Return the [x, y] coordinate for the center point of the cell that contains the specified text.  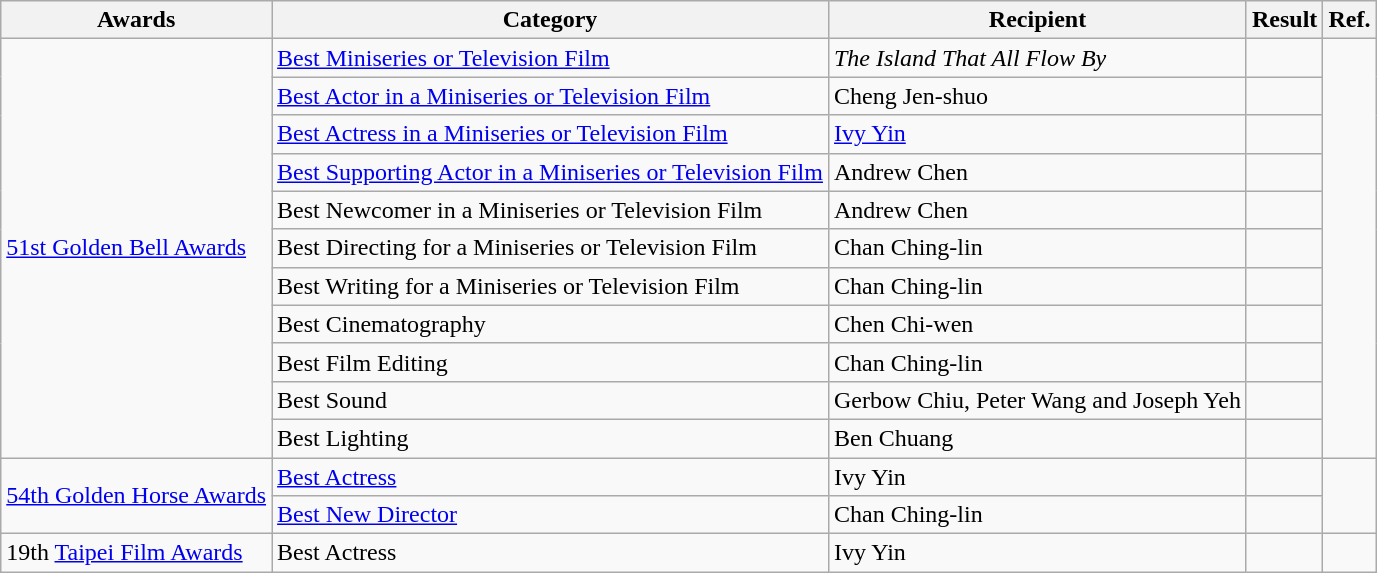
51st Golden Bell Awards [136, 248]
Best Writing for a Miniseries or Television Film [550, 286]
Chen Chi-wen [1037, 324]
Gerbow Chiu, Peter Wang and Joseph Yeh [1037, 400]
Best Newcomer in a Miniseries or Television Film [550, 210]
Best Actor in a Miniseries or Television Film [550, 96]
Best Miniseries or Television Film [550, 58]
Best Directing for a Miniseries or Television Film [550, 248]
Cheng Jen-shuo [1037, 96]
Best Lighting [550, 438]
The Island That All Flow By [1037, 58]
Ben Chuang [1037, 438]
19th Taipei Film Awards [136, 553]
Result [1284, 20]
Awards [136, 20]
Best New Director [550, 515]
Recipient [1037, 20]
Best Actress in a Miniseries or Television Film [550, 134]
Best Cinematography [550, 324]
Category [550, 20]
54th Golden Horse Awards [136, 496]
Best Film Editing [550, 362]
Best Supporting Actor in a Miniseries or Television Film [550, 172]
Best Sound [550, 400]
Ref. [1350, 20]
